Search for the cell housing the specified text and yield its (x, y) center coordinate. 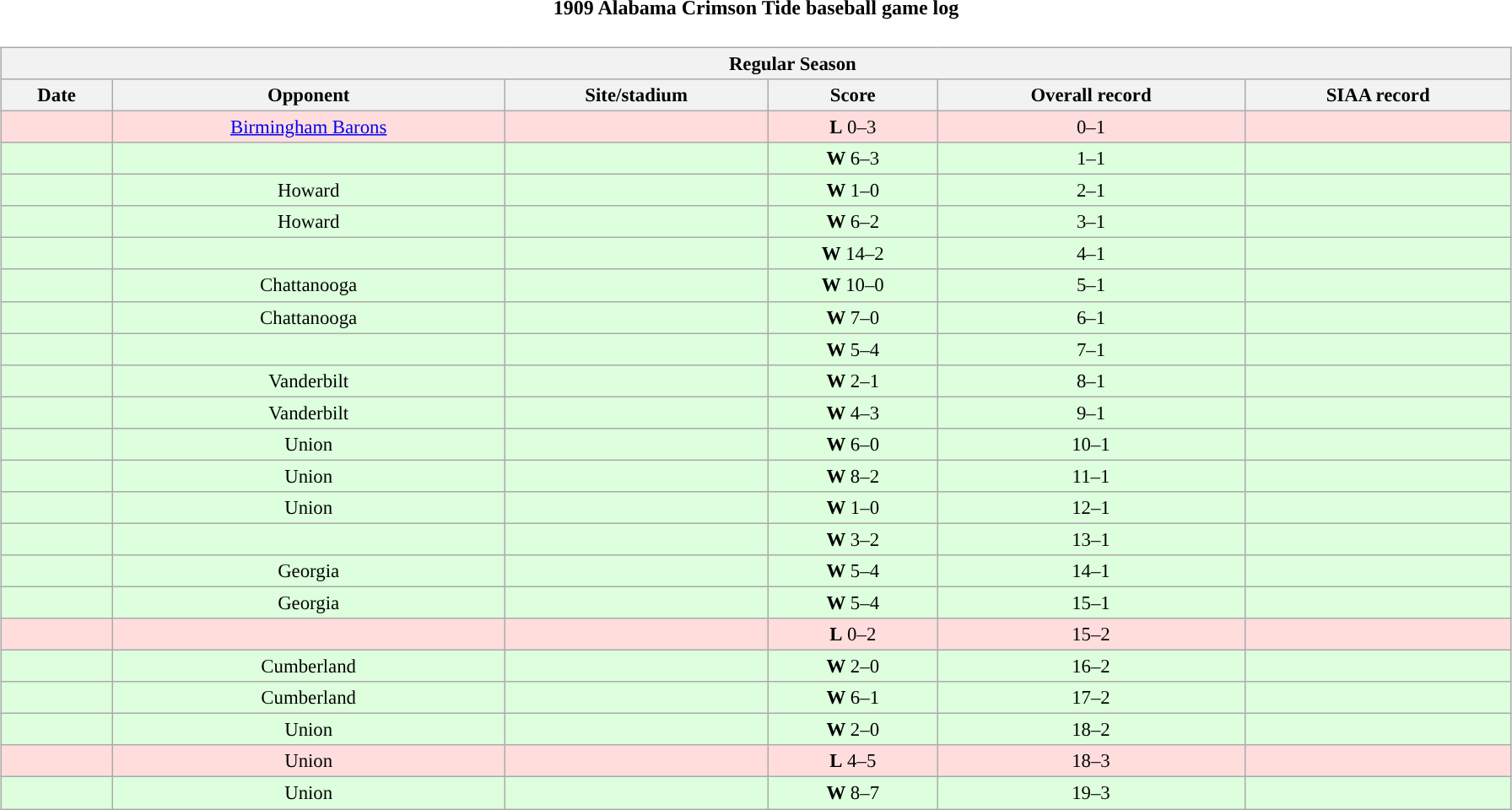
0–1 (1091, 127)
1–1 (1091, 159)
W 7–0 (853, 317)
11–1 (1091, 476)
W 4–3 (853, 413)
19–3 (1091, 793)
2–1 (1091, 191)
4–1 (1091, 254)
13–1 (1091, 539)
W 6–3 (853, 159)
17–2 (1091, 698)
6–1 (1091, 317)
3–1 (1091, 222)
16–2 (1091, 667)
L 0–2 (853, 634)
W 8–2 (853, 476)
W 10–0 (853, 285)
9–1 (1091, 413)
Birmingham Barons (309, 127)
15–1 (1091, 602)
18–3 (1091, 761)
Regular Season (756, 63)
Opponent (309, 95)
W 8–7 (853, 793)
10–1 (1091, 444)
5–1 (1091, 285)
W 6–0 (853, 444)
8–1 (1091, 381)
Score (853, 95)
Date (57, 95)
W 2–1 (853, 381)
15–2 (1091, 634)
W 3–2 (853, 539)
W 6–1 (853, 698)
14–1 (1091, 571)
18–2 (1091, 730)
W 6–2 (853, 222)
L 4–5 (853, 761)
Site/stadium (636, 95)
SIAA record (1378, 95)
W 14–2 (853, 254)
L 0–3 (853, 127)
Overall record (1091, 95)
12–1 (1091, 508)
7–1 (1091, 349)
